Search for the cell housing the specified text and yield its [x, y] center coordinate. 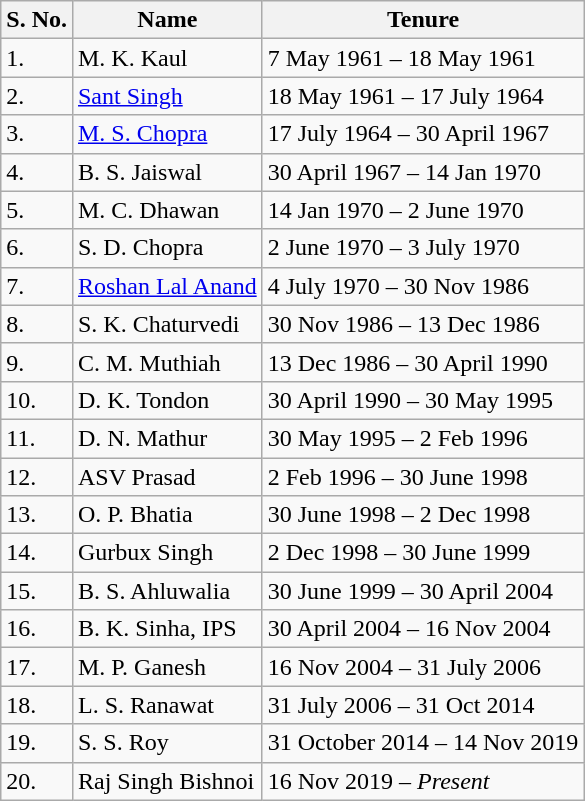
O. P. Bhatia [167, 515]
16 Nov 2004 – 31 July 2006 [423, 667]
30 April 1990 – 30 May 1995 [423, 400]
L. S. Ranawat [167, 705]
S. K. Chaturvedi [167, 324]
Sant Singh [167, 96]
8. [37, 324]
14 Jan 1970 – 2 June 1970 [423, 210]
S. No. [37, 20]
B. S. Ahluwalia [167, 591]
6. [37, 248]
20. [37, 781]
17. [37, 667]
14. [37, 553]
16. [37, 629]
3. [37, 134]
D. K. Tondon [167, 400]
7. [37, 286]
C. M. Muthiah [167, 362]
S. D. Chopra [167, 248]
12. [37, 477]
M. K. Kaul [167, 58]
13. [37, 515]
4 July 1970 – 30 Nov 1986 [423, 286]
M. S. Chopra [167, 134]
2 Feb 1996 – 30 June 1998 [423, 477]
M. P. Ganesh [167, 667]
7 May 1961 – 18 May 1961 [423, 58]
2. [37, 96]
19. [37, 743]
B. K. Sinha, IPS [167, 629]
30 Nov 1986 – 13 Dec 1986 [423, 324]
4. [37, 172]
18. [37, 705]
Gurbux Singh [167, 553]
2 June 1970 – 3 July 1970 [423, 248]
Tenure [423, 20]
D. N. Mathur [167, 438]
Raj Singh Bishnoi [167, 781]
B. S. Jaiswal [167, 172]
M. C. Dhawan [167, 210]
17 July 1964 – 30 April 1967 [423, 134]
31 October 2014 – 14 Nov 2019 [423, 743]
16 Nov 2019 – Present [423, 781]
15. [37, 591]
ASV Prasad [167, 477]
1. [37, 58]
30 April 1967 – 14 Jan 1970 [423, 172]
30 May 1995 – 2 Feb 1996 [423, 438]
11. [37, 438]
Name [167, 20]
Roshan Lal Anand [167, 286]
13 Dec 1986 – 30 April 1990 [423, 362]
18 May 1961 – 17 July 1964 [423, 96]
10. [37, 400]
9. [37, 362]
2 Dec 1998 – 30 June 1999 [423, 553]
S. S. Roy [167, 743]
30 June 1998 – 2 Dec 1998 [423, 515]
30 June 1999 – 30 April 2004 [423, 591]
5. [37, 210]
31 July 2006 – 31 Oct 2014 [423, 705]
30 April 2004 – 16 Nov 2004 [423, 629]
